For the text-containing cell, return its midpoint in (X, Y) coordinate format. 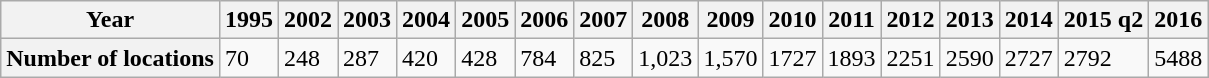
1,570 (730, 58)
2009 (730, 20)
Year (110, 20)
420 (426, 58)
2002 (308, 20)
1995 (248, 20)
2010 (792, 20)
2003 (368, 20)
2004 (426, 20)
784 (544, 58)
2251 (910, 58)
1727 (792, 58)
2008 (666, 20)
2005 (486, 20)
70 (248, 58)
2792 (1103, 58)
Number of locations (110, 58)
2012 (910, 20)
428 (486, 58)
2006 (544, 20)
287 (368, 58)
2013 (970, 20)
2015 q2 (1103, 20)
1893 (852, 58)
825 (604, 58)
2007 (604, 20)
248 (308, 58)
2016 (1178, 20)
2727 (1028, 58)
5488 (1178, 58)
2590 (970, 58)
1,023 (666, 58)
2011 (852, 20)
2014 (1028, 20)
